Provide the (x, y) coordinate of the cell's center where the given text is located.  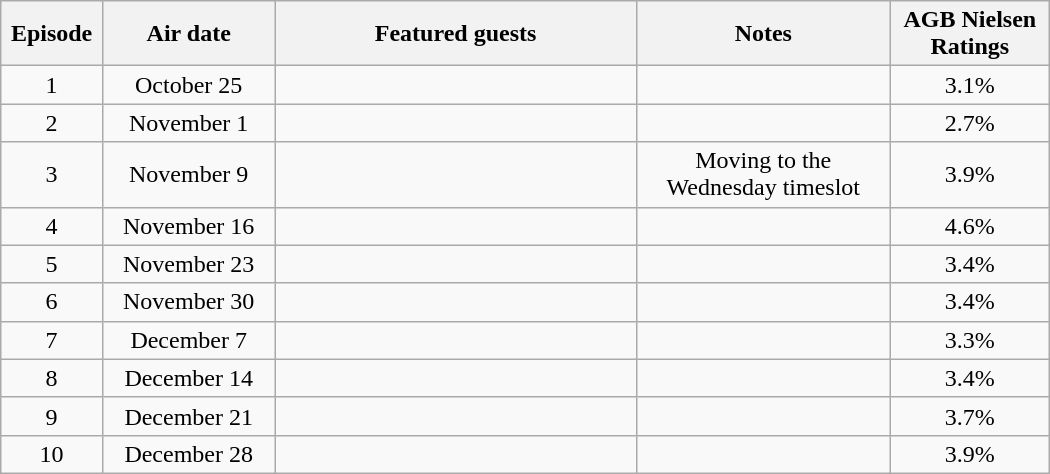
November 1 (188, 123)
8 (52, 378)
Notes (763, 34)
10 (52, 454)
2.7% (970, 123)
Moving to the Wednesday timeslot (763, 174)
December 21 (188, 416)
November 16 (188, 226)
November 30 (188, 302)
December 28 (188, 454)
1 (52, 85)
6 (52, 302)
Air date (188, 34)
4 (52, 226)
December 14 (188, 378)
4.6% (970, 226)
2 (52, 123)
3.3% (970, 340)
AGB Nielsen Ratings (970, 34)
5 (52, 264)
9 (52, 416)
November 9 (188, 174)
December 7 (188, 340)
October 25 (188, 85)
November 23 (188, 264)
7 (52, 340)
Episode (52, 34)
3 (52, 174)
3.1% (970, 85)
Featured guests (456, 34)
3.7% (970, 416)
